Return the (X, Y) coordinate for the center point of the cell that contains the specified text.  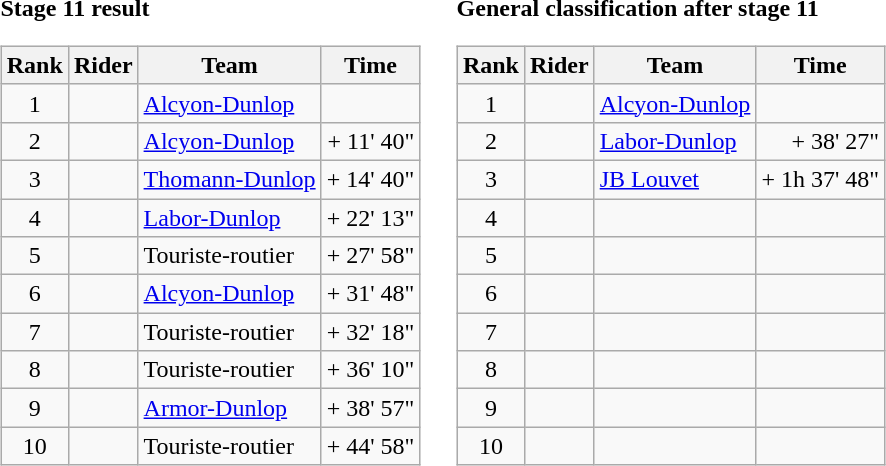
+ 38' 57" (370, 408)
+ 32' 18" (370, 332)
+ 38' 27" (820, 141)
+ 14' 40" (370, 179)
Thomann-Dunlop (230, 179)
+ 1h 37' 48" (820, 179)
JB Louvet (675, 179)
+ 22' 13" (370, 217)
+ 11' 40" (370, 141)
+ 44' 58" (370, 446)
+ 27' 58" (370, 256)
+ 31' 48" (370, 294)
Armor-Dunlop (230, 408)
+ 36' 10" (370, 370)
